Search for the cell housing the specified text and yield its [X, Y] center coordinate. 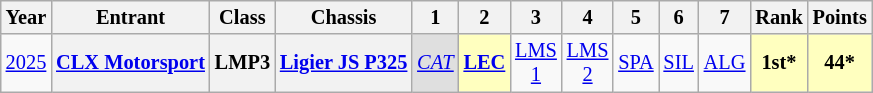
SIL [679, 63]
CAT [435, 63]
CLX Motorsport [130, 63]
5 [636, 17]
Ligier JS P325 [344, 63]
3 [536, 17]
Chassis [344, 17]
6 [679, 17]
ALG [725, 63]
Entrant [130, 17]
1st* [778, 63]
Class [242, 17]
2025 [26, 63]
Year [26, 17]
LMP3 [242, 63]
44* [840, 63]
LMS2 [588, 63]
7 [725, 17]
SPA [636, 63]
4 [588, 17]
Rank [778, 17]
LEC [485, 63]
1 [435, 17]
LMS1 [536, 63]
2 [485, 17]
Points [840, 17]
